Find where the given text appears and provide that cell's center as (X, Y) coordinate. 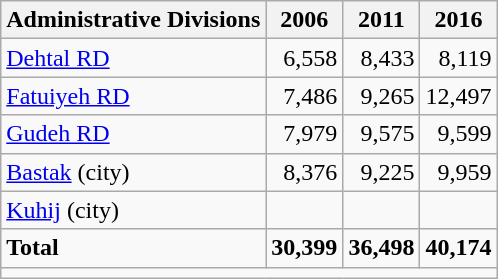
Fatuiyeh RD (134, 96)
2011 (382, 20)
2006 (304, 20)
Kuhij (city) (134, 210)
Dehtal RD (134, 58)
6,558 (304, 58)
Gudeh RD (134, 134)
40,174 (458, 248)
9,225 (382, 172)
8,433 (382, 58)
8,376 (304, 172)
Bastak (city) (134, 172)
Total (134, 248)
9,575 (382, 134)
9,959 (458, 172)
9,599 (458, 134)
30,399 (304, 248)
36,498 (382, 248)
2016 (458, 20)
7,486 (304, 96)
Administrative Divisions (134, 20)
9,265 (382, 96)
7,979 (304, 134)
8,119 (458, 58)
12,497 (458, 96)
